Return [X, Y] of the center of cell containing provided text 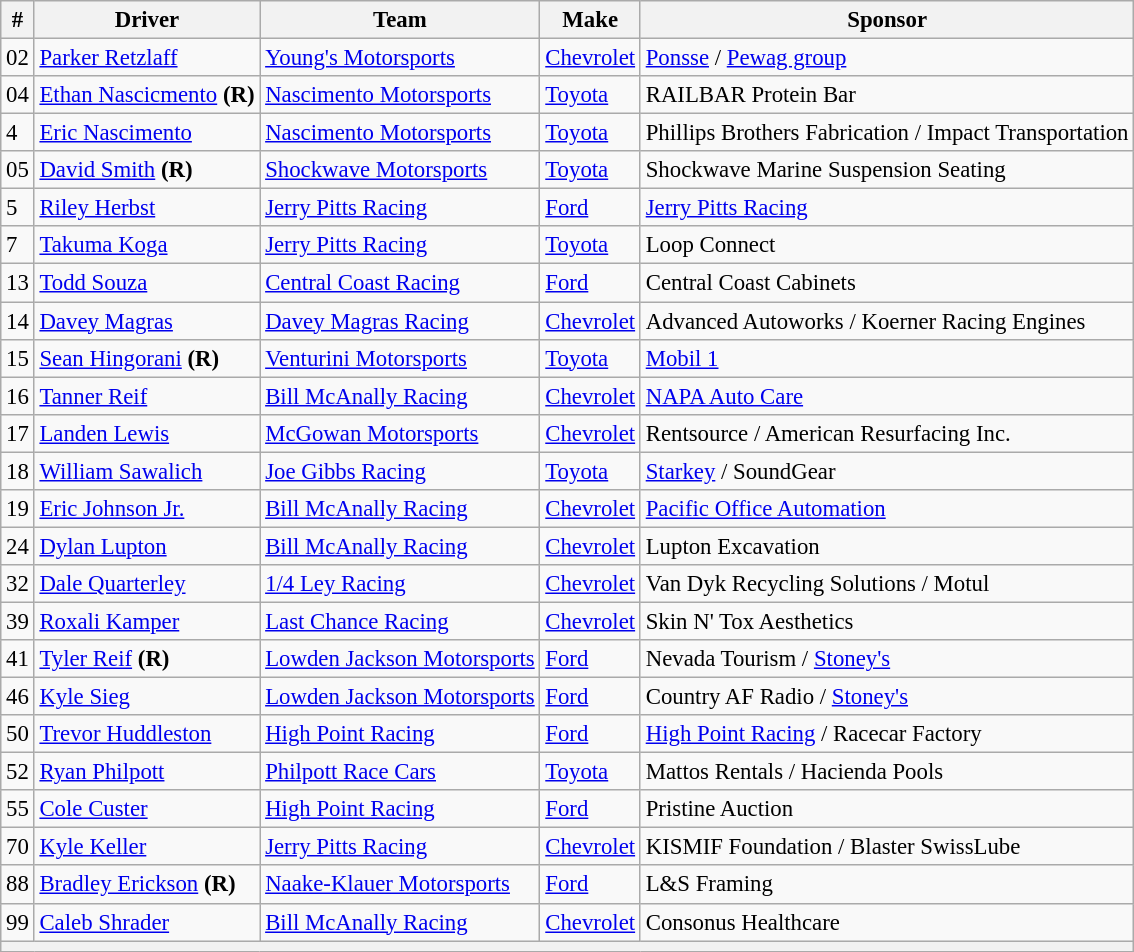
52 [18, 772]
18 [18, 471]
Eric Johnson Jr. [147, 509]
Last Chance Racing [400, 621]
Bradley Erickson (R) [147, 885]
41 [18, 659]
Central Coast Racing [400, 283]
McGowan Motorsports [400, 433]
Dale Quarterley [147, 584]
04 [18, 95]
Pristine Auction [886, 809]
Advanced Autoworks / Koerner Racing Engines [886, 321]
Loop Connect [886, 245]
Dylan Lupton [147, 546]
Riley Herbst [147, 208]
Lupton Excavation [886, 546]
Parker Retzlaff [147, 58]
KISMIF Foundation / Blaster SwissLube [886, 847]
32 [18, 584]
Phillips Brothers Fabrication / Impact Transportation [886, 133]
Tyler Reif (R) [147, 659]
L&S Framing [886, 885]
5 [18, 208]
Naake-Klauer Motorsports [400, 885]
Team [400, 20]
7 [18, 245]
Ryan Philpott [147, 772]
Philpott Race Cars [400, 772]
88 [18, 885]
39 [18, 621]
Caleb Shrader [147, 922]
Landen Lewis [147, 433]
15 [18, 358]
Trevor Huddleston [147, 734]
19 [18, 509]
24 [18, 546]
Eric Nascimento [147, 133]
Make [590, 20]
17 [18, 433]
Takuma Koga [147, 245]
Cole Custer [147, 809]
50 [18, 734]
Nevada Tourism / Stoney's [886, 659]
Ponsse / Pewag group [886, 58]
Mobil 1 [886, 358]
Roxali Kamper [147, 621]
Davey Magras [147, 321]
Central Coast Cabinets [886, 283]
William Sawalich [147, 471]
Davey Magras Racing [400, 321]
Sponsor [886, 20]
Venturini Motorsports [400, 358]
99 [18, 922]
02 [18, 58]
Van Dyk Recycling Solutions / Motul [886, 584]
55 [18, 809]
Driver [147, 20]
Kyle Sieg [147, 697]
4 [18, 133]
13 [18, 283]
16 [18, 396]
Mattos Rentals / Hacienda Pools [886, 772]
Skin N' Tox Aesthetics [886, 621]
Young's Motorsports [400, 58]
70 [18, 847]
Tanner Reif [147, 396]
Consonus Healthcare [886, 922]
Joe Gibbs Racing [400, 471]
Rentsource / American Resurfacing Inc. [886, 433]
Pacific Office Automation [886, 509]
Todd Souza [147, 283]
# [18, 20]
1/4 Ley Racing [400, 584]
05 [18, 170]
Sean Hingorani (R) [147, 358]
David Smith (R) [147, 170]
Shockwave Motorsports [400, 170]
14 [18, 321]
Kyle Keller [147, 847]
Shockwave Marine Suspension Seating [886, 170]
High Point Racing / Racecar Factory [886, 734]
Starkey / SoundGear [886, 471]
Country AF Radio / Stoney's [886, 697]
RAILBAR Protein Bar [886, 95]
Ethan Nascicmento (R) [147, 95]
46 [18, 697]
NAPA Auto Care [886, 396]
